Locate the cell with the specified text and output its [X, Y] center coordinate. 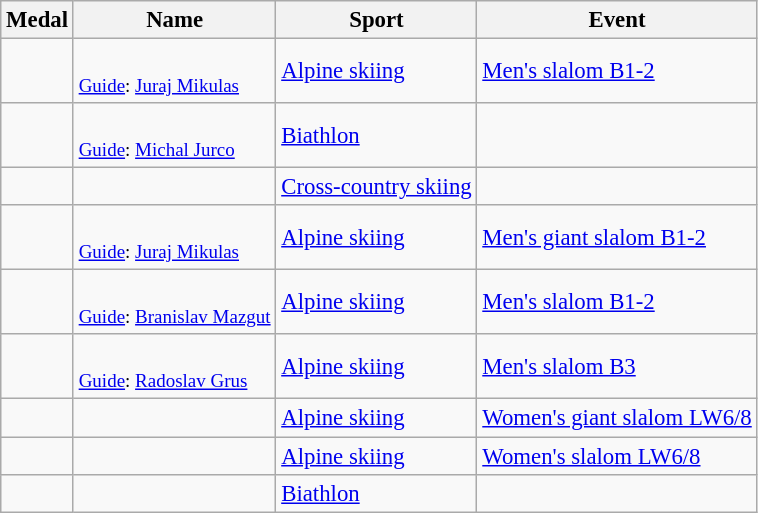
Medal [38, 20]
Men's slalom B3 [617, 366]
Women's giant slalom LW6/8 [617, 418]
Cross-country skiing [376, 187]
Sport [376, 20]
Women's slalom LW6/8 [617, 456]
Name [174, 20]
Event [617, 20]
Guide: Branislav Mazgut [174, 302]
Men's giant slalom B1-2 [617, 238]
Guide: Michal Jurco [174, 136]
Guide: Radoslav Grus [174, 366]
